From the cell containing the given text, extract its center point as (x, y) coordinate. 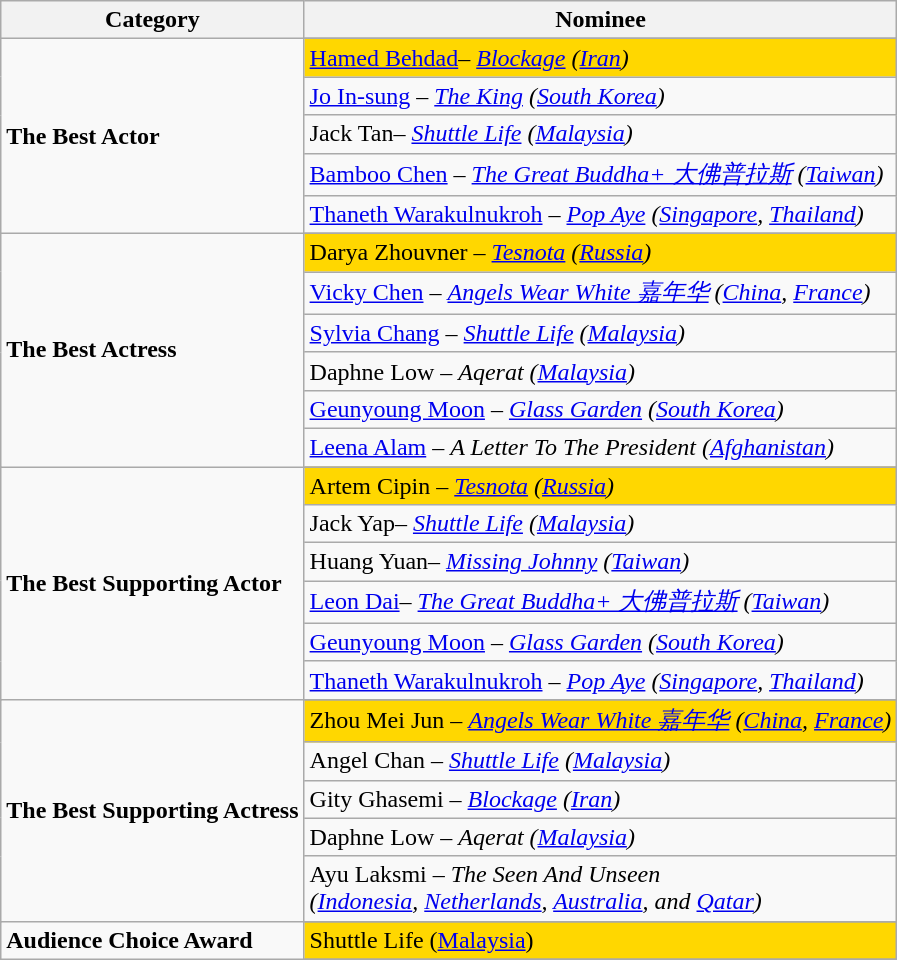
Darya Zhouvner – Tesnota (Russia) (600, 253)
Leena Alam – A Letter To The President (Afghanistan) (600, 447)
The Best Supporting Actress (152, 810)
Zhou Mei Jun – Angels Wear White 嘉年华 (China, France) (600, 720)
The Best Actor (152, 136)
Jo In-sung – The King (South Korea) (600, 96)
Nominee (600, 20)
Angel Chan – Shuttle Life (Malaysia) (600, 761)
Sylvia Chang – Shuttle Life (Malaysia) (600, 333)
Jack Tan– Shuttle Life (Malaysia) (600, 134)
Gity Ghasemi – Blockage (Iran) (600, 799)
Shuttle Life (Malaysia) (600, 940)
Ayu Laksmi – The Seen And Unseen(Indonesia, Netherlands, Australia, and Qatar) (600, 888)
Hamed Behdad– Blockage (Iran) (600, 58)
Huang Yuan– Missing Johnny (Taiwan) (600, 562)
Leon Dai– The Great Buddha+ 大佛普拉斯 (Taiwan) (600, 602)
Artem Cipin – Tesnota (Russia) (600, 485)
Category (152, 20)
The Best Supporting Actor (152, 582)
Vicky Chen – Angels Wear White 嘉年华 (China, France) (600, 294)
Jack Yap– Shuttle Life (Malaysia) (600, 524)
The Best Actress (152, 350)
Bamboo Chen – The Great Buddha+ 大佛普拉斯 (Taiwan) (600, 174)
Audience Choice Award (152, 940)
